Return (X, Y) of the center of cell containing provided text 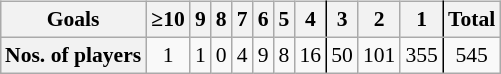
101 (380, 55)
5 (284, 20)
50 (342, 55)
2 (380, 20)
545 (472, 55)
≥10 (168, 20)
Nos. of players (73, 55)
355 (422, 55)
3 (342, 20)
7 (242, 20)
Total (472, 20)
0 (222, 55)
Goals (73, 20)
16 (310, 55)
6 (264, 20)
